Scan for the cell matching the given text and deliver its (X, Y) coordinate at center. 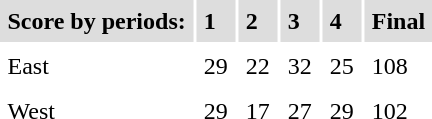
29 (216, 66)
25 (342, 66)
3 (300, 21)
East (96, 66)
Score by periods: (96, 21)
22 (258, 66)
108 (398, 66)
32 (300, 66)
1 (216, 21)
2 (258, 21)
4 (342, 21)
Final (398, 21)
